Extract the [x, y] coordinate from the center of the cell holding the provided text.  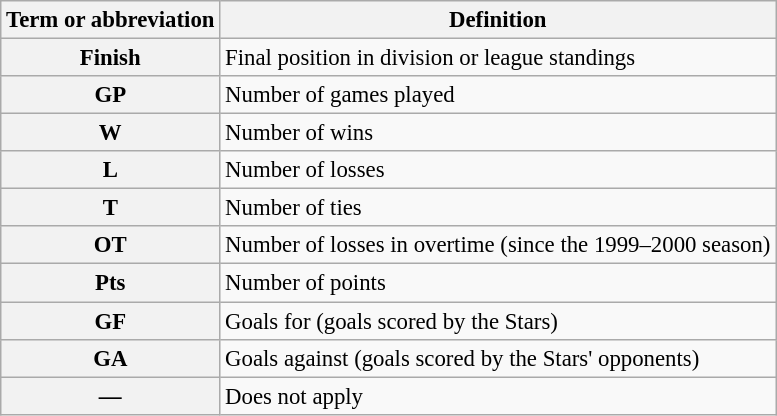
GF [110, 321]
L [110, 170]
Number of ties [498, 208]
Goals against (goals scored by the Stars' opponents) [498, 358]
W [110, 133]
Goals for (goals scored by the Stars) [498, 321]
Does not apply [498, 396]
— [110, 396]
Definition [498, 20]
Finish [110, 58]
T [110, 208]
Number of losses in overtime (since the 1999–2000 season) [498, 245]
Pts [110, 283]
OT [110, 245]
Term or abbreviation [110, 20]
Number of losses [498, 170]
Number of wins [498, 133]
Number of games played [498, 95]
Number of points [498, 283]
GP [110, 95]
Final position in division or league standings [498, 58]
GA [110, 358]
